Detect which cell encompasses the target text, then output its (X, Y) center coordinate. 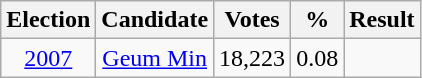
Geum Min (155, 58)
Votes (252, 20)
2007 (48, 58)
Election (48, 20)
18,223 (252, 58)
Result (382, 20)
% (318, 20)
Candidate (155, 20)
0.08 (318, 58)
